From the cell containing the given text, extract its center point as [X, Y] coordinate. 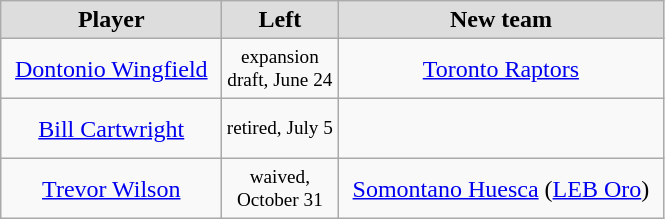
New team [501, 20]
Toronto Raptors [501, 69]
waived, October 31 [280, 189]
Dontonio Wingfield [112, 69]
Somontano Huesca (LEB Oro) [501, 189]
Bill Cartwright [112, 129]
Player [112, 20]
expansion draft, June 24 [280, 69]
retired, July 5 [280, 129]
Left [280, 20]
Trevor Wilson [112, 189]
